Determine the (x, y) coordinate at the center of the cell enclosing the given text.  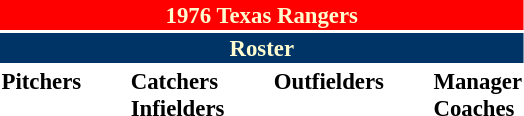
1976 Texas Rangers (262, 15)
Roster (262, 48)
